Capture the cell that displays the provided text and extract its [x, y] central coordinate. 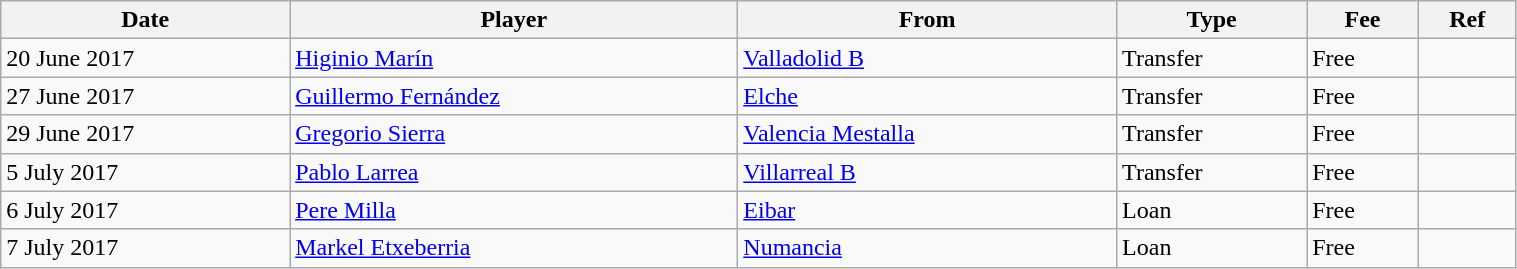
Elche [928, 96]
Guillermo Fernández [514, 96]
Pablo Larrea [514, 172]
6 July 2017 [146, 210]
27 June 2017 [146, 96]
Fee [1363, 20]
Villarreal B [928, 172]
7 July 2017 [146, 248]
Ref [1467, 20]
Player [514, 20]
Date [146, 20]
5 July 2017 [146, 172]
From [928, 20]
29 June 2017 [146, 134]
Pere Milla [514, 210]
Gregorio Sierra [514, 134]
Markel Etxeberria [514, 248]
Higinio Marín [514, 58]
Valencia Mestalla [928, 134]
Eibar [928, 210]
Numancia [928, 248]
20 June 2017 [146, 58]
Valladolid B [928, 58]
Type [1212, 20]
